Find where the given text appears and provide that cell's center as (x, y) coordinate. 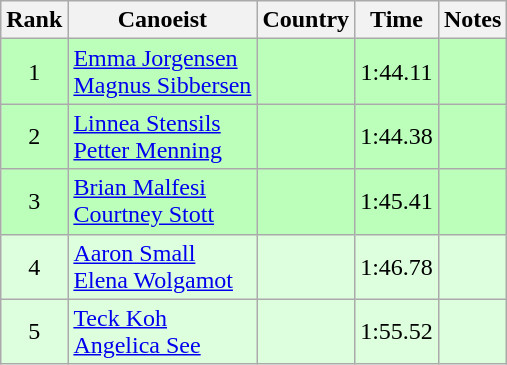
2 (34, 136)
5 (34, 332)
Country (306, 20)
1:46.78 (397, 266)
Linnea StensilsPetter Menning (162, 136)
1:45.41 (397, 202)
4 (34, 266)
1:55.52 (397, 332)
1:44.11 (397, 72)
Rank (34, 20)
Notes (472, 20)
Aaron SmallElena Wolgamot (162, 266)
1:44.38 (397, 136)
Canoeist (162, 20)
Brian MalfesiCourtney Stott (162, 202)
3 (34, 202)
Teck KohAngelica See (162, 332)
Emma JorgensenMagnus Sibbersen (162, 72)
1 (34, 72)
Time (397, 20)
